Determine the (x, y) coordinate at the center of the cell enclosing the given text.  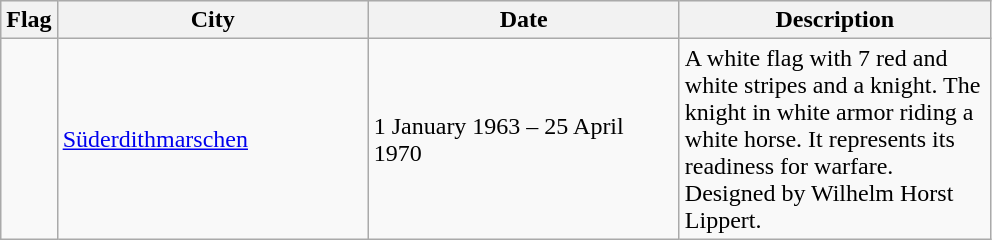
Date (524, 20)
1 January 1963 – 25 April 1970 (524, 139)
Süderdithmarschen (212, 139)
Description (834, 20)
Flag (29, 20)
City (212, 20)
